Scan for the cell matching the given text and deliver its [X, Y] coordinate at center. 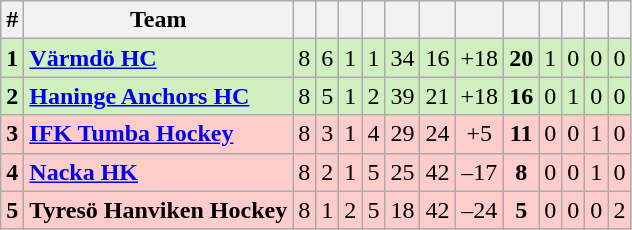
29 [402, 134]
Haninge Anchors HC [158, 96]
20 [522, 58]
18 [402, 210]
–17 [480, 172]
25 [402, 172]
Team [158, 20]
–24 [480, 210]
21 [438, 96]
IFK Tumba Hockey [158, 134]
+5 [480, 134]
11 [522, 134]
34 [402, 58]
39 [402, 96]
Tyresö Hanviken Hockey [158, 210]
6 [328, 58]
Nacka HK [158, 172]
24 [438, 134]
Värmdö HC [158, 58]
# [12, 20]
